Return the (x, y) coordinate for the center point of the cell that contains the specified text.  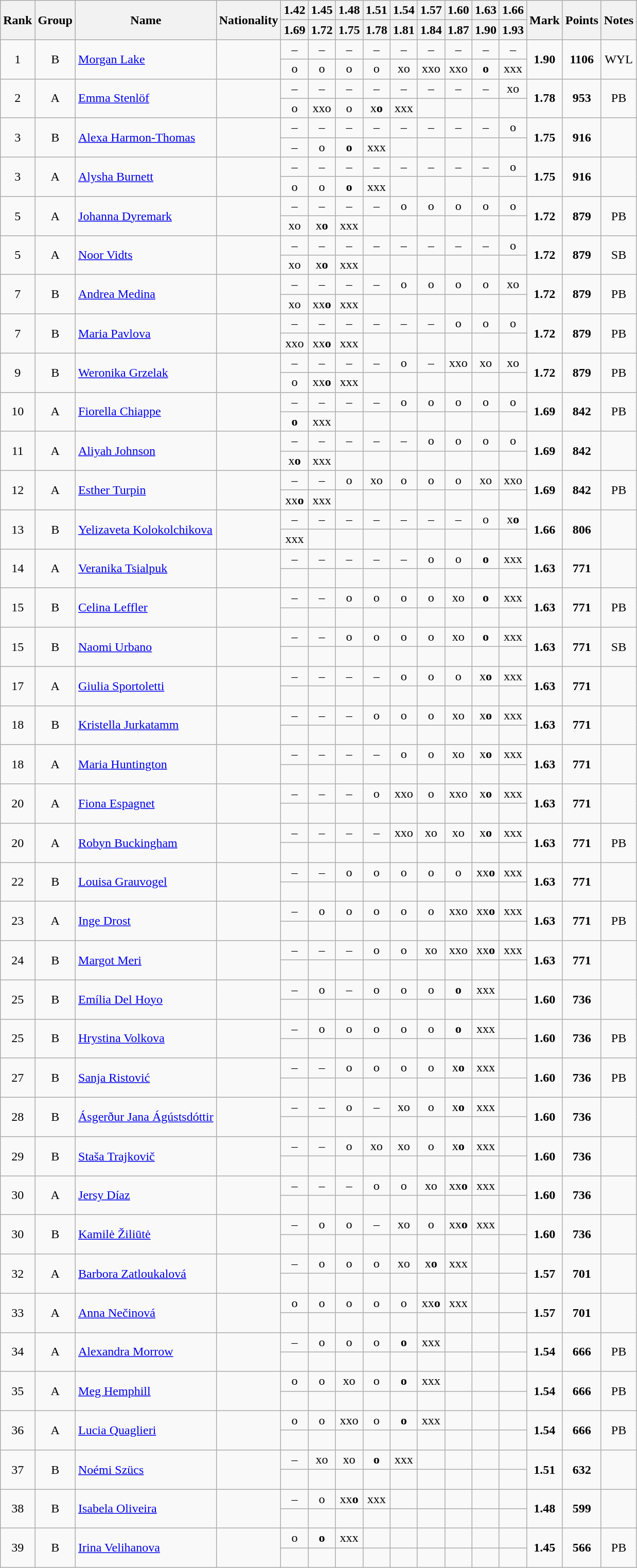
Margot Meri (146, 960)
953 (581, 98)
Johanna Dyremark (146, 216)
Veranika Tsialpuk (146, 568)
Alexa Harmon-Thomas (146, 137)
1 (17, 59)
2 (17, 98)
Inge Drost (146, 921)
Louisa Grauvogel (146, 882)
1.87 (458, 30)
35 (17, 1391)
806 (581, 529)
Kamilė Žiliūtė (146, 1235)
Lucia Quaglieri (146, 1430)
Isabela Oliveira (146, 1509)
Group (56, 20)
Jersy Díaz (146, 1195)
Nationality (249, 20)
Sanja Ristović (146, 1078)
11 (17, 451)
WYL (618, 59)
Mark (545, 20)
32 (17, 1274)
Giulia Sportoletti (146, 686)
33 (17, 1313)
Barbora Zatloukalová (146, 1274)
Robyn Buckingham (146, 842)
Andrea Medina (146, 294)
Points (581, 20)
Emma Stenlöf (146, 98)
Noémi Szücs (146, 1469)
1106 (581, 59)
28 (17, 1117)
22 (17, 882)
Staša Trajkovič (146, 1156)
Esther Turpin (146, 490)
Kristella Jurkatamm (146, 725)
Naomi Urbano (146, 647)
Celina Leffler (146, 608)
1.81 (403, 30)
23 (17, 921)
Irina Velihanova (146, 1548)
Weronika Grzelak (146, 373)
566 (581, 1548)
37 (17, 1469)
13 (17, 529)
17 (17, 686)
12 (17, 490)
Fiona Espagnet (146, 803)
Hrystina Volkova (146, 1038)
632 (581, 1469)
599 (581, 1509)
Maria Pavlova (146, 333)
Yelizaveta Kolokolchikova (146, 529)
Maria Huntington (146, 764)
9 (17, 373)
Meg Hemphill (146, 1391)
10 (17, 412)
Anna Nečinová (146, 1313)
Fiorella Chiappe (146, 412)
Alysha Burnett (146, 177)
Noor Vidts (146, 255)
14 (17, 568)
1.93 (512, 30)
24 (17, 960)
Rank (17, 20)
34 (17, 1352)
36 (17, 1430)
Emília Del Hoyo (146, 999)
Ásgerður Jana Ágústsdóttir (146, 1117)
Name (146, 20)
38 (17, 1509)
27 (17, 1078)
Alexandra Morrow (146, 1352)
29 (17, 1156)
39 (17, 1548)
Notes (618, 20)
1.42 (294, 10)
Morgan Lake (146, 59)
Aliyah Johnson (146, 451)
1.84 (431, 30)
